Determine the [x, y] coordinate at the center of the cell enclosing the given text.  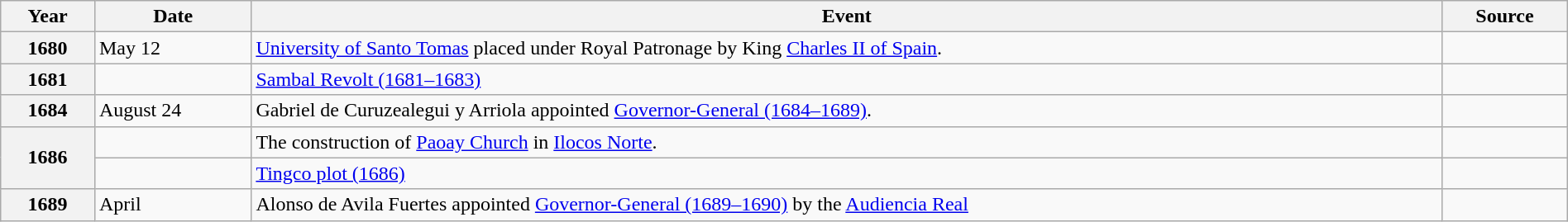
Year [48, 17]
Source [1505, 17]
Event [847, 17]
Date [172, 17]
August 24 [172, 111]
1680 [48, 48]
1689 [48, 205]
1681 [48, 79]
1686 [48, 158]
1684 [48, 111]
May 12 [172, 48]
University of Santo Tomas placed under Royal Patronage by King Charles II of Spain. [847, 48]
The construction of Paoay Church in Ilocos Norte. [847, 142]
Tingco plot (1686) [847, 173]
Gabriel de Curuzealegui y Arriola appointed Governor-General (1684–1689). [847, 111]
Alonso de Avila Fuertes appointed Governor-General (1689–1690) by the Audiencia Real [847, 205]
April [172, 205]
Sambal Revolt (1681–1683) [847, 79]
